Capture the cell that displays the provided text and extract its (x, y) central coordinate. 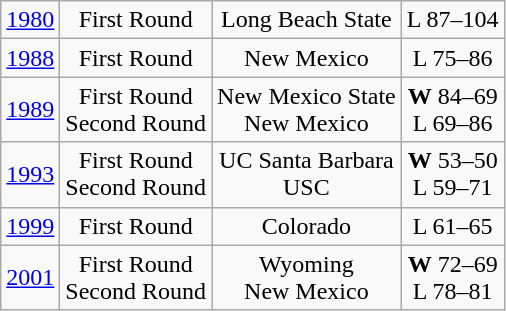
WyomingNew Mexico (307, 278)
New Mexico StateNew Mexico (307, 110)
W 53–50L 59–71 (452, 174)
Colorado (307, 226)
1980 (30, 20)
1988 (30, 58)
New Mexico (307, 58)
1989 (30, 110)
L 87–104 (452, 20)
L 61–65 (452, 226)
2001 (30, 278)
L 75–86 (452, 58)
UC Santa BarbaraUSC (307, 174)
W 84–69L 69–86 (452, 110)
1999 (30, 226)
1993 (30, 174)
Long Beach State (307, 20)
W 72–69L 78–81 (452, 278)
